Identify which cell holds the provided text, then report its [x, y] central coordinate. 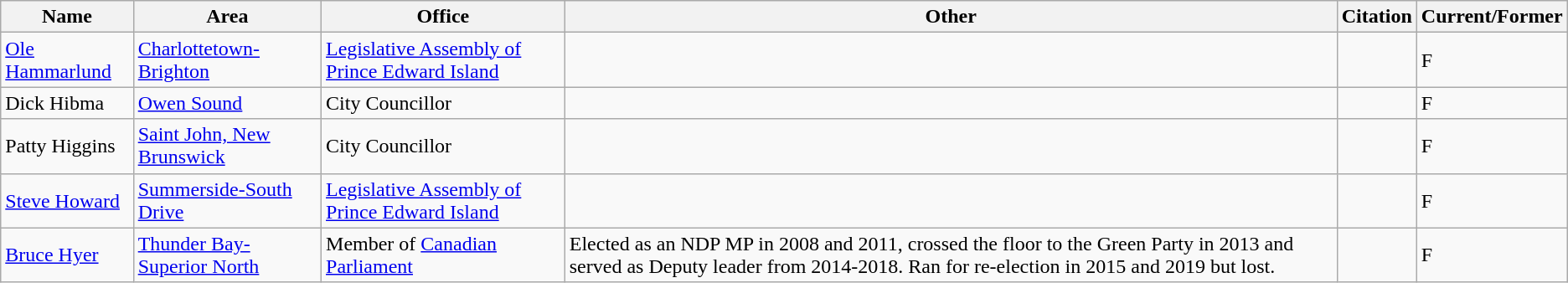
Dick Hibma [67, 103]
Thunder Bay-Superior North [227, 255]
Bruce Hyer [67, 255]
Owen Sound [227, 103]
Charlottetown-Brighton [227, 60]
Citation [1377, 17]
Office [444, 17]
Saint John, New Brunswick [227, 146]
Patty Higgins [67, 146]
Summerside-South Drive [227, 201]
Ole Hammarlund [67, 60]
Area [227, 17]
Other [951, 17]
Current/Former [1492, 17]
Name [67, 17]
Steve Howard [67, 201]
Member of Canadian Parliament [444, 255]
